Provide the [X, Y] coordinate of the cell's center where the given text is located.  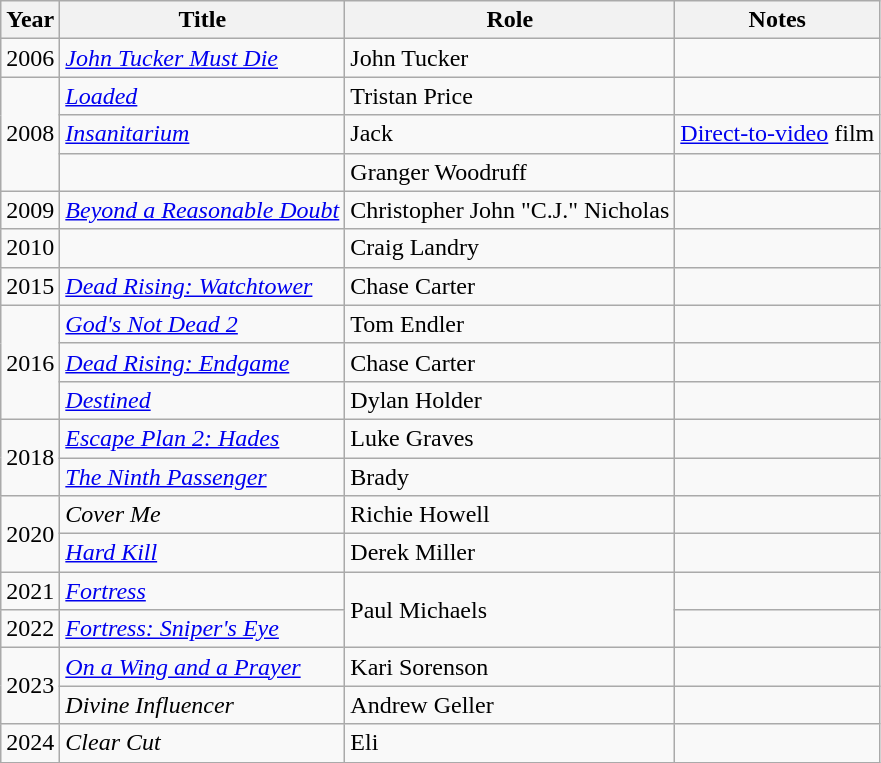
The Ninth Passenger [202, 477]
Divine Influencer [202, 705]
2016 [30, 362]
Jack [510, 134]
Cover Me [202, 515]
John Tucker Must Die [202, 58]
Brady [510, 477]
Loaded [202, 96]
Dead Rising: Endgame [202, 362]
Richie Howell [510, 515]
2023 [30, 686]
Fortress: Sniper's Eye [202, 629]
2015 [30, 286]
Dead Rising: Watchtower [202, 286]
Tom Endler [510, 324]
2024 [30, 743]
Beyond a Reasonable Doubt [202, 210]
On a Wing and a Prayer [202, 667]
2022 [30, 629]
Fortress [202, 591]
Dylan Holder [510, 400]
Direct-to-video film [778, 134]
Notes [778, 20]
Derek Miller [510, 553]
Title [202, 20]
Luke Graves [510, 438]
Hard Kill [202, 553]
John Tucker [510, 58]
Kari Sorenson [510, 667]
2008 [30, 134]
Christopher John "C.J." Nicholas [510, 210]
Granger Woodruff [510, 172]
Eli [510, 743]
Paul Michaels [510, 610]
Escape Plan 2: Hades [202, 438]
Clear Cut [202, 743]
God's Not Dead 2 [202, 324]
Craig Landry [510, 248]
2010 [30, 248]
2006 [30, 58]
2021 [30, 591]
Andrew Geller [510, 705]
Insanitarium [202, 134]
Role [510, 20]
Destined [202, 400]
Tristan Price [510, 96]
2018 [30, 457]
2020 [30, 534]
Year [30, 20]
2009 [30, 210]
